Locate the cell with the specified text and output its (X, Y) center coordinate. 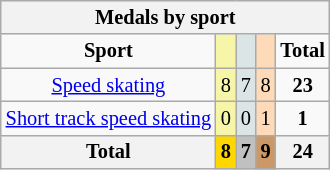
Speed skating (108, 85)
Sport (108, 51)
Short track speed skating (108, 118)
24 (303, 152)
9 (266, 152)
Medals by sport (166, 17)
23 (303, 85)
